Determine the [x, y] coordinate at the center of the cell enclosing the given text.  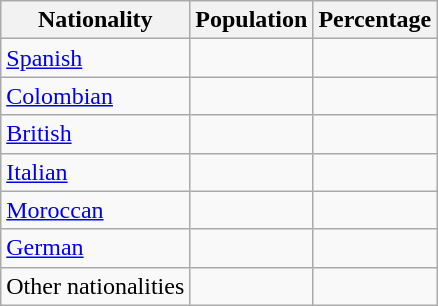
German [96, 248]
Colombian [96, 96]
Nationality [96, 20]
Italian [96, 172]
British [96, 134]
Other nationalities [96, 286]
Spanish [96, 58]
Percentage [375, 20]
Population [252, 20]
Moroccan [96, 210]
